Detect which cell encompasses the target text, then output its (x, y) center coordinate. 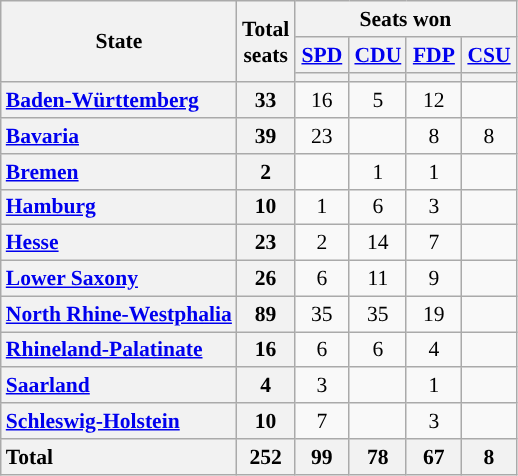
CSU (488, 55)
Saarland (119, 386)
Bremen (119, 172)
CDU (378, 55)
11 (378, 279)
Total (119, 457)
19 (434, 314)
North Rhine-Westphalia (119, 314)
Hesse (119, 243)
14 (378, 243)
Baden-Württemberg (119, 101)
9 (434, 279)
26 (266, 279)
252 (266, 457)
12 (434, 101)
99 (322, 457)
89 (266, 314)
Schleswig-Holstein (119, 421)
67 (434, 457)
Seats won (405, 19)
39 (266, 136)
Rhineland-Palatinate (119, 350)
33 (266, 101)
Bavaria (119, 136)
Hamburg (119, 207)
78 (378, 457)
Lower Saxony (119, 279)
Totalseats (266, 42)
State (119, 42)
5 (378, 101)
FDP (434, 55)
SPD (322, 55)
